Return (X, Y) of the center of cell containing provided text 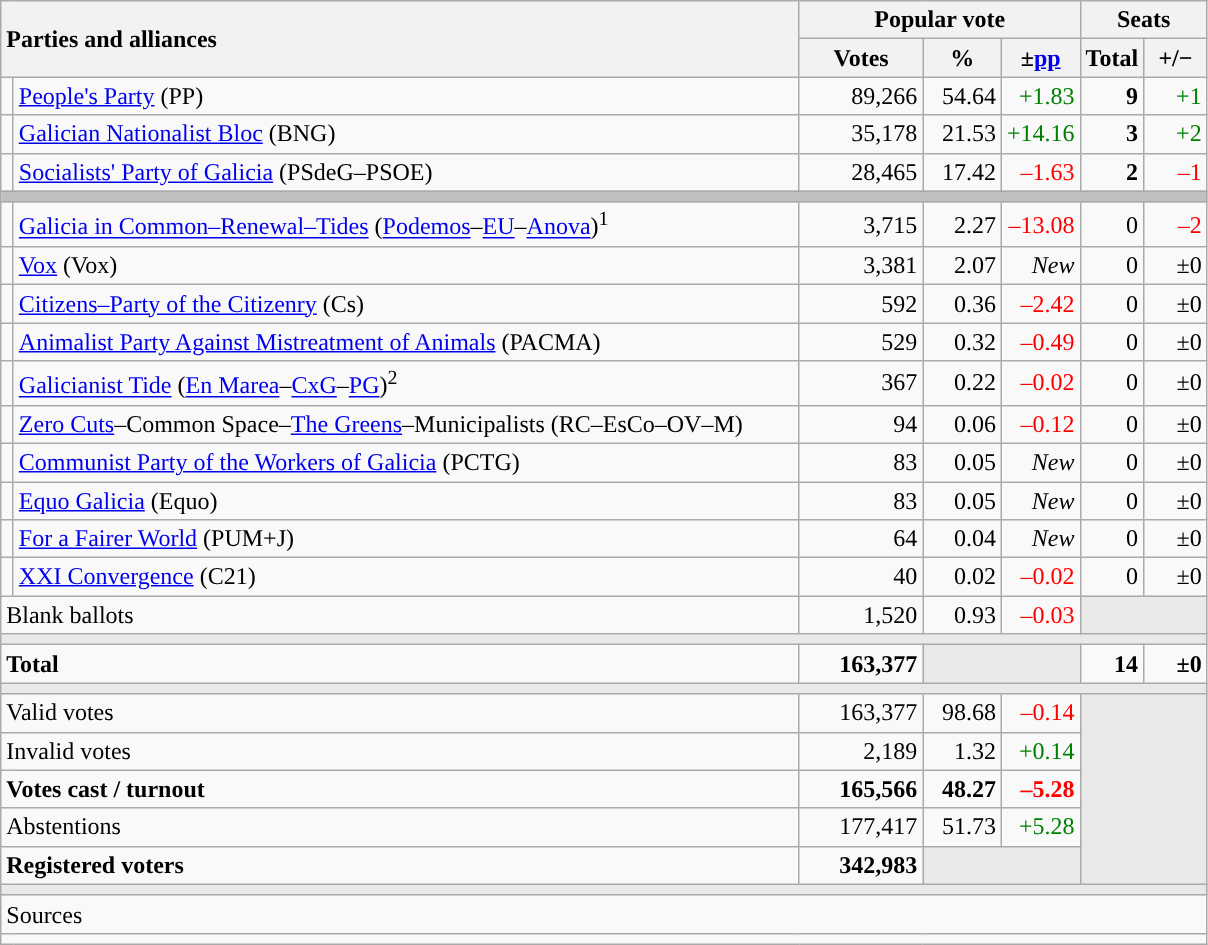
Citizens–Party of the Citizenry (Cs) (406, 304)
98.68 (962, 713)
Galician Nationalist Bloc (BNG) (406, 134)
94 (861, 424)
+1 (1176, 96)
40 (861, 577)
–2 (1176, 224)
2.07 (962, 266)
28,465 (861, 172)
Blank ballots (400, 615)
529 (861, 342)
–0.49 (1040, 342)
+/− (1176, 58)
–0.03 (1040, 615)
9 (1112, 96)
–13.08 (1040, 224)
592 (861, 304)
Abstentions (400, 827)
People's Party (PP) (406, 96)
17.42 (962, 172)
–2.42 (1040, 304)
1,520 (861, 615)
48.27 (962, 789)
51.73 (962, 827)
Parties and alliances (400, 39)
Communist Party of the Workers of Galicia (PCTG) (406, 462)
Galicianist Tide (En Marea–CxG–PG)2 (406, 384)
35,178 (861, 134)
–5.28 (1040, 789)
+2 (1176, 134)
Sources (604, 914)
Seats (1144, 20)
Socialists' Party of Galicia (PSdeG–PSOE) (406, 172)
0.93 (962, 615)
165,566 (861, 789)
+5.28 (1040, 827)
64 (861, 539)
177,417 (861, 827)
Valid votes (400, 713)
+14.16 (1040, 134)
+1.83 (1040, 96)
3 (1112, 134)
% (962, 58)
Equo Galicia (Equo) (406, 501)
0.36 (962, 304)
0.04 (962, 539)
0.22 (962, 384)
367 (861, 384)
–1.63 (1040, 172)
Zero Cuts–Common Space–The Greens–Municipalists (RC–EsCo–OV–M) (406, 424)
Galicia in Common–Renewal–Tides (Podemos–EU–Anova)1 (406, 224)
2 (1112, 172)
–0.12 (1040, 424)
±pp (1040, 58)
Votes (861, 58)
Votes cast / turnout (400, 789)
3,715 (861, 224)
XXI Convergence (C21) (406, 577)
0.06 (962, 424)
14 (1112, 664)
0.02 (962, 577)
For a Fairer World (PUM+J) (406, 539)
Animalist Party Against Mistreatment of Animals (PACMA) (406, 342)
54.64 (962, 96)
342,983 (861, 865)
3,381 (861, 266)
89,266 (861, 96)
Popular vote (940, 20)
Registered voters (400, 865)
1.32 (962, 751)
+0.14 (1040, 751)
–0.14 (1040, 713)
2,189 (861, 751)
–1 (1176, 172)
Vox (Vox) (406, 266)
21.53 (962, 134)
Invalid votes (400, 751)
0.32 (962, 342)
2.27 (962, 224)
